Identify which cell holds the provided text, then report its [X, Y] central coordinate. 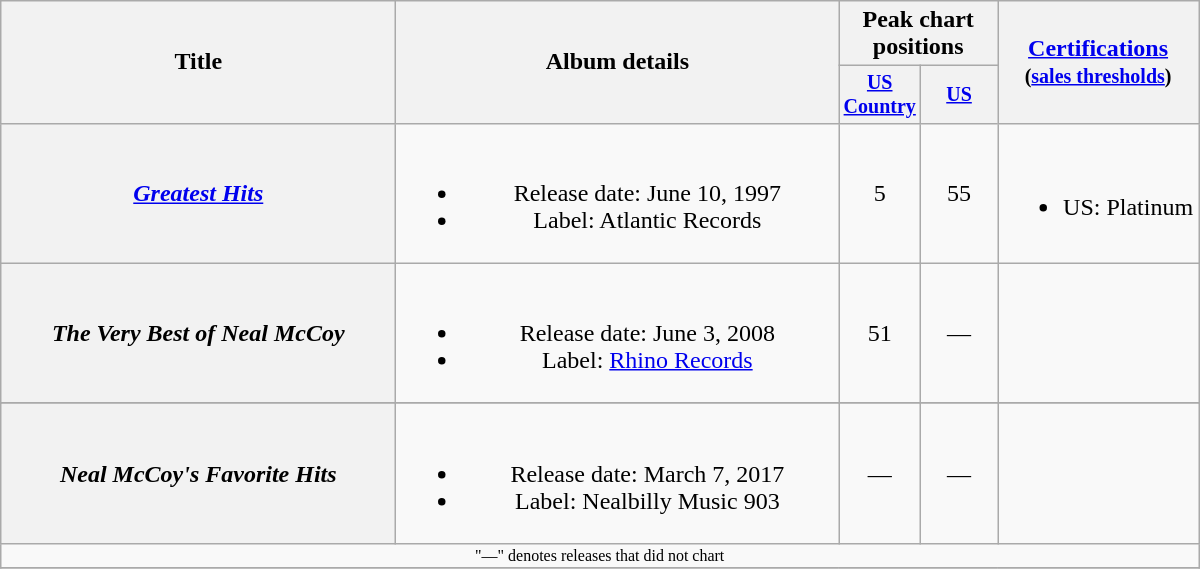
Neal McCoy's Favorite Hits [198, 473]
Peak chartpositions [918, 34]
Title [198, 62]
US [960, 94]
US Country [880, 94]
Release date: June 3, 2008Label: Rhino Records [618, 333]
Album details [618, 62]
Release date: June 10, 1997Label: Atlantic Records [618, 193]
Release date: March 7, 2017Label: Nealbilly Music 903 [618, 473]
"—" denotes releases that did not chart [600, 555]
Greatest Hits [198, 193]
55 [960, 193]
The Very Best of Neal McCoy [198, 333]
US: Platinum [1098, 193]
51 [880, 333]
5 [880, 193]
Certifications(sales thresholds) [1098, 62]
